Return the [X, Y] coordinate for the center point of the cell that contains the specified text.  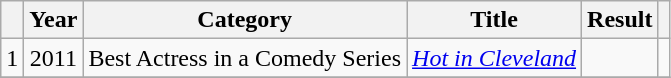
2011 [54, 58]
Title [494, 20]
Hot in Cleveland [494, 58]
Category [245, 20]
Year [54, 20]
Result [620, 20]
Best Actress in a Comedy Series [245, 58]
1 [12, 58]
